Provide the [x, y] coordinate of the cell's center where the given text is located.  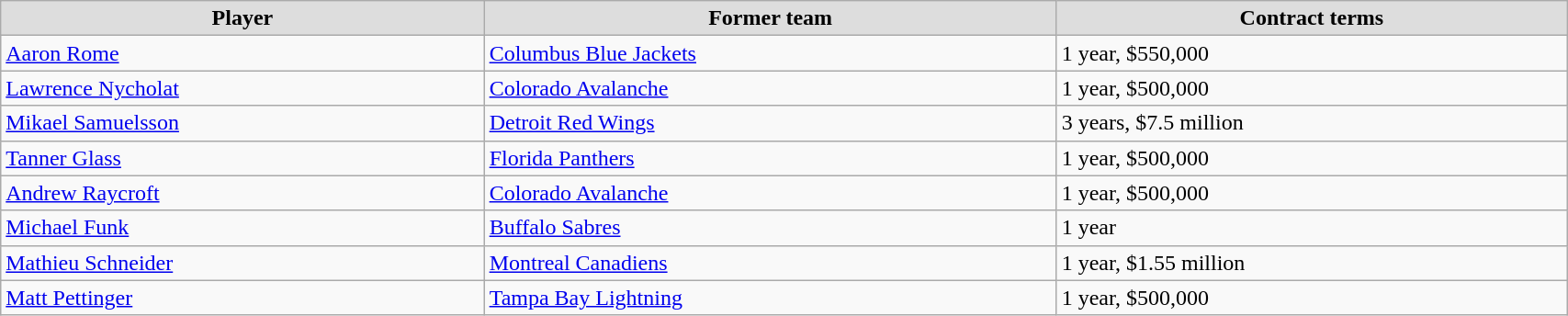
3 years, $7.5 million [1312, 123]
Detroit Red Wings [770, 123]
Aaron Rome [243, 53]
Florida Panthers [770, 158]
Player [243, 18]
Andrew Raycroft [243, 193]
Matt Pettinger [243, 298]
Mikael Samuelsson [243, 123]
Montreal Canadiens [770, 263]
1 year, $550,000 [1312, 53]
Tanner Glass [243, 158]
Michael Funk [243, 228]
Lawrence Nycholat [243, 88]
Contract terms [1312, 18]
Tampa Bay Lightning [770, 298]
1 year [1312, 228]
Former team [770, 18]
Columbus Blue Jackets [770, 53]
Buffalo Sabres [770, 228]
1 year, $1.55 million [1312, 263]
Mathieu Schneider [243, 263]
